For the text-containing cell, return its midpoint in (x, y) coordinate format. 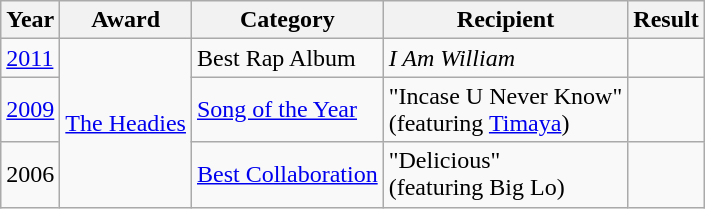
"Delicious" (featuring Big Lo) (506, 174)
I Am William (506, 58)
Category (287, 20)
Best Rap Album (287, 58)
Recipient (506, 20)
2009 (30, 110)
Song of the Year (287, 110)
Award (126, 20)
Year (30, 20)
Result (666, 20)
2011 (30, 58)
Best Collaboration (287, 174)
2006 (30, 174)
The Headies (126, 123)
"Incase U Never Know" (featuring Timaya) (506, 110)
